Return [x, y] of the center of cell containing provided text 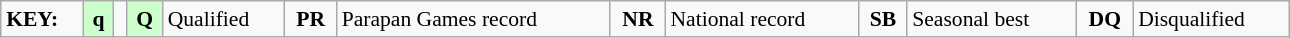
DQ [1104, 19]
NR [638, 19]
SB [884, 19]
National record [762, 19]
Q [145, 19]
q [98, 19]
Disqualified [1211, 19]
KEY: [42, 19]
Seasonal best [992, 19]
Qualified [224, 19]
Parapan Games record [474, 19]
PR [311, 19]
